Search for the cell housing the specified text and yield its [x, y] center coordinate. 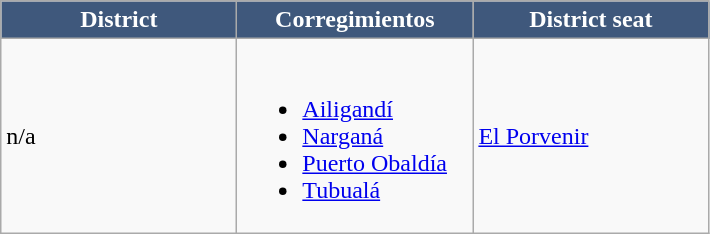
El Porvenir [591, 136]
Corregimientos [355, 20]
District [119, 20]
n/a [119, 136]
District seat [591, 20]
AiligandíNarganáPuerto ObaldíaTubualá [355, 136]
